From the cell containing the given text, extract its center point as [x, y] coordinate. 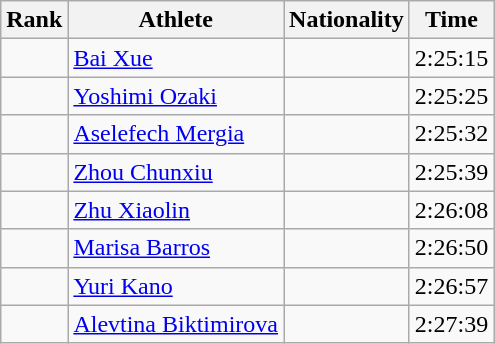
Bai Xue [176, 58]
Zhu Xiaolin [176, 210]
Rank [34, 20]
Marisa Barros [176, 248]
2:27:39 [451, 324]
2:26:08 [451, 210]
Alevtina Biktimirova [176, 324]
Aselefech Mergia [176, 134]
Time [451, 20]
2:26:57 [451, 286]
Nationality [347, 20]
2:25:32 [451, 134]
Yoshimi Ozaki [176, 96]
2:26:50 [451, 248]
Yuri Kano [176, 286]
Zhou Chunxiu [176, 172]
2:25:39 [451, 172]
2:25:15 [451, 58]
Athlete [176, 20]
2:25:25 [451, 96]
